Scan for the cell matching the given text and deliver its (X, Y) coordinate at center. 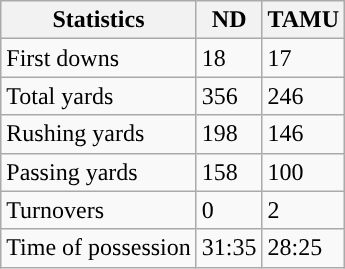
TAMU (304, 20)
2 (304, 210)
Rushing yards (99, 134)
Statistics (99, 20)
First downs (99, 58)
28:25 (304, 248)
158 (229, 172)
356 (229, 96)
198 (229, 134)
146 (304, 134)
0 (229, 210)
246 (304, 96)
ND (229, 20)
18 (229, 58)
Total yards (99, 96)
Time of possession (99, 248)
31:35 (229, 248)
17 (304, 58)
Turnovers (99, 210)
Passing yards (99, 172)
100 (304, 172)
